Pinpoint the cell where the given text exists, returning its [x, y] midpoint coordinate. 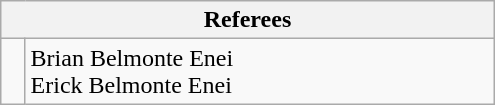
Referees [248, 20]
Brian Belmonte EneiErick Belmonte Enei [260, 72]
